Locate the cell with the specified text and output its [X, Y] center coordinate. 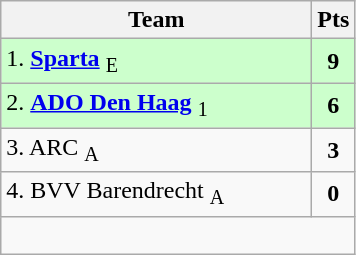
Pts [334, 20]
3 [334, 150]
4. BVV Barendrecht A [156, 194]
3. ARC A [156, 150]
1. Sparta E [156, 61]
6 [334, 105]
9 [334, 61]
0 [334, 194]
2. ADO Den Haag 1 [156, 105]
Team [156, 20]
